Provide the (x, y) coordinate of the cell's center where the given text is located.  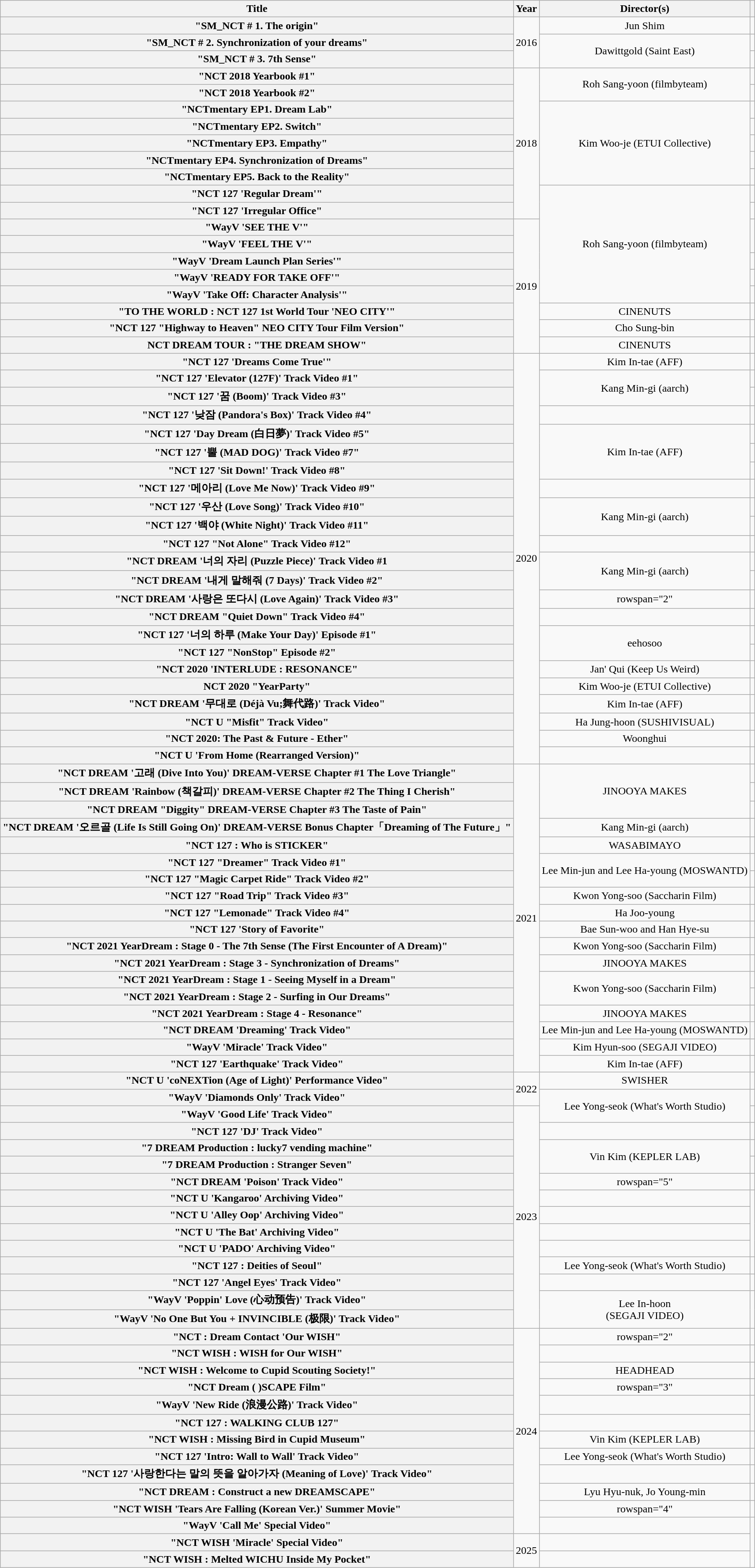
"NCT 127 'DJ' Track Video" (257, 1131)
"NCT 127 '낮잠 (Pandora's Box)' Track Video #4" (257, 415)
"NCT WISH : WISH for Our WISH" (257, 1353)
Lyu Hyu-nuk, Jo Young-min (645, 1492)
"SM_NCT # 1. The origin" (257, 26)
"NCT DREAM '내게 말해줘 (7 Days)' Track Video #2" (257, 580)
"WayV 'No One But You + INVINCIBLE (极限)' Track Video" (257, 1319)
"SM_NCT # 3. 7th Sense" (257, 59)
Bae Sun-woo and Han Hye-su (645, 929)
"NCT 127 : Deities of Seoul" (257, 1266)
"NCT 127 "Magic Carpet Ride" Track Video #2" (257, 879)
"NCT DREAM 'Rainbow (책갈피)' DREAM-VERSE Chapter #2 The Thing I Cherish" (257, 792)
NCT 2020 "YearParty" (257, 686)
"NCT 127 '너의 하루 (Make Your Day)' Episode #1" (257, 635)
eehosoo (645, 643)
"NCT WISH : Melted WICHU Inside My Pocket" (257, 1559)
Title (257, 9)
"NCT U "Misfit" Track Video" (257, 722)
"WayV 'Good Life' Track Video" (257, 1114)
"NCT 2021 YearDream : Stage 2 - Surfing in Our Dreams" (257, 997)
2025 (526, 1551)
"NCT : Dream Contact 'Our WISH" (257, 1337)
"NCT 127 "NonStop" Episode #2" (257, 653)
"NCT DREAM '너의 자리 (Puzzle Piece)' Track Video #1 (257, 562)
"NCT 2021 YearDream : Stage 1 - Seeing Myself in a Dream" (257, 980)
"NCT DREAM '고래 (Dive Into You)' DREAM-VERSE Chapter #1 The Love Triangle" (257, 774)
"WayV 'Poppin' Love (心动预告)' Track Video" (257, 1300)
rowspan="3" (645, 1387)
"NCT 127 'Angel Eyes' Track Video" (257, 1282)
"NCTmentary EP2. Switch" (257, 126)
2021 (526, 918)
"NCT DREAM '무대로 (Déjà Vu;舞代路)' Track Video" (257, 704)
"NCT 2018 Yearbook #2" (257, 93)
"WayV 'Miracle' Track Video" (257, 1047)
"WayV 'Dream Launch Plan Series'" (257, 261)
"NCT U 'Kangaroo' Archiving Video" (257, 1198)
"NCT DREAM '사랑은 또다시 (Love Again)' Track Video #3" (257, 599)
"NCT U 'Alley Oop' Archiving Video" (257, 1215)
"NCT U 'The Bat' Archiving Video" (257, 1232)
WASABIMAYO (645, 845)
"NCT DREAM "Quiet Down" Track Video #4" (257, 617)
"NCT 127 : Who is STICKER" (257, 845)
"NCT 127 "Lemonade" Track Video #4" (257, 913)
"WayV 'Diamonds Only' Track Video" (257, 1097)
"NCT 127 'Sit Down!' Track Video #8" (257, 470)
Year (526, 9)
Woonghui (645, 738)
"NCT 127 "Dreamer" Track Video #1" (257, 862)
Cho Sung-bin (645, 328)
"NCT 127 '꿈 (Boom)' Track Video #3" (257, 397)
"NCT DREAM "Diggity" DREAM-VERSE Chapter #3 The Taste of Pain" (257, 810)
"NCT 127 'Elevator (127F)' Track Video #1" (257, 378)
"NCT U 'From Home (Rearranged Version)" (257, 755)
"NCT 127 : WALKING CLUB 127" (257, 1423)
"NCT 127 '뿔 (MAD DOG)' Track Video #7" (257, 453)
"NCT 127 '메아리 (Love Me Now)' Track Video #9" (257, 488)
"NCT 127 "Road Trip" Track Video #3" (257, 895)
"NCT DREAM '오르골 (Life Is Still Going On)' DREAM-VERSE Bonus Chapter「Dreaming of The Future」" (257, 827)
"NCTmentary EP1. Dream Lab" (257, 110)
"NCTmentary EP3. Empathy" (257, 143)
"WayV 'FEEL THE V'" (257, 244)
"NCT 2018 Yearbook #1" (257, 76)
Dawittgold (Saint East) (645, 51)
2023 (526, 1217)
"TO THE WORLD : NCT 127 1st World Tour 'NEO CITY'" (257, 311)
"WayV 'Take Off: Character Analysis'" (257, 295)
"NCT WISH 'Miracle' Special Video" (257, 1542)
2022 (526, 1089)
"7 DREAM Production : lucky7 vending machine" (257, 1148)
"NCT 127 'Day Dream (白日夢)' Track Video #5" (257, 434)
Jun Shim (645, 26)
"NCTmentary EP4. Synchronization of Dreams" (257, 160)
"SM_NCT # 2. Synchronization of your dreams" (257, 42)
2020 (526, 558)
"NCT WISH 'Tears Are Falling (Korean Ver.)' Summer Movie" (257, 1509)
rowspan="4" (645, 1509)
2018 (526, 143)
"NCT 2020 'INTERLUDE : RESONANCE" (257, 669)
"NCT WISH : Missing Bird in Cupid Museum" (257, 1440)
"NCT 127 '우산 (Love Song)' Track Video #10" (257, 507)
"NCT 127 '백야 (White Night)' Track Video #11" (257, 526)
"WayV 'New Ride (浪漫公路)' Track Video" (257, 1405)
"NCT DREAM : Construct a new DREAMSCAPE" (257, 1492)
"WayV 'Call Me' Special Video" (257, 1526)
2024 (526, 1431)
"NCT WISH : Welcome to Cupid Scouting Society!" (257, 1370)
"NCT 127 '사랑한다는 말의 뜻을 알아가자 (Meaning of Love)' Track Video" (257, 1474)
"NCT 127 'Story of Favorite" (257, 929)
"NCT 127 'Dreams Come True'" (257, 362)
"NCT 2021 YearDream : Stage 0 - The 7th Sense (The First Encounter of A Dream)" (257, 946)
rowspan="5" (645, 1181)
2016 (526, 42)
"NCT 2021 YearDream : Stage 3 - Synchronization of Dreams" (257, 963)
HEADHEAD (645, 1370)
Director(s) (645, 9)
"WayV 'READY FOR TAKE OFF'" (257, 278)
"7 DREAM Production : Stranger Seven" (257, 1164)
SWISHER (645, 1081)
"NCT 127 'Earthquake' Track Video" (257, 1064)
NCT DREAM TOUR : "THE DREAM SHOW" (257, 345)
"NCT Dream ( )SCAPE Film" (257, 1387)
"NCT 127 "Not Alone" Track Video #12" (257, 544)
"NCT 127 "Highway to Heaven" NEO CITY Tour Film Version" (257, 328)
"NCT 127 'Intro: Wall to Wall' Track Video" (257, 1456)
"NCT 127 'Irregular Office" (257, 211)
"NCT DREAM 'Dreaming' Track Video" (257, 1030)
Kim Hyun-soo (SEGAJI VIDEO) (645, 1047)
2019 (526, 286)
Jan' Qui (Keep Us Weird) (645, 669)
"NCT 127 'Regular Dream'" (257, 193)
"WayV 'SEE THE V'" (257, 227)
"NCT U 'coNEXTion (Age of Light)' Performance Video" (257, 1081)
"NCT 2021 YearDream : Stage 4 - Resonance" (257, 1013)
"NCT 2020: The Past & Future - Ether" (257, 738)
Ha Jung-hoon (SUSHIVISUAL) (645, 722)
"NCT DREAM 'Poison' Track Video" (257, 1181)
Ha Joo-young (645, 913)
"NCTmentary EP5. Back to the Reality" (257, 177)
"NCT U 'PADO' Archiving Video" (257, 1249)
Lee In-hoon(SEGAJI VIDEO) (645, 1310)
